Output the [X, Y] coordinate of the center of the cell containing the given text.  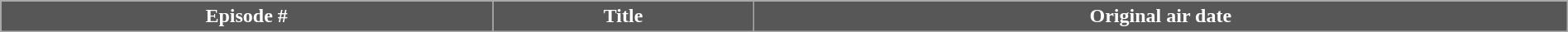
Title [624, 16]
Episode # [246, 16]
Original air date [1160, 16]
